Return [x, y] of the center of cell containing provided text 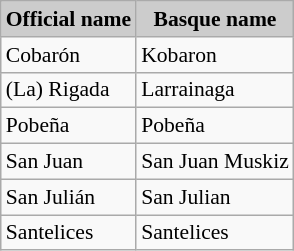
(La) Rigada [68, 90]
San Julián [68, 197]
Larrainaga [215, 90]
Kobaron [215, 55]
Official name [68, 19]
Basque name [215, 19]
Cobarón [68, 55]
San Juan Muskiz [215, 162]
San Julian [215, 197]
San Juan [68, 162]
